Identify which cell holds the provided text, then report its [x, y] central coordinate. 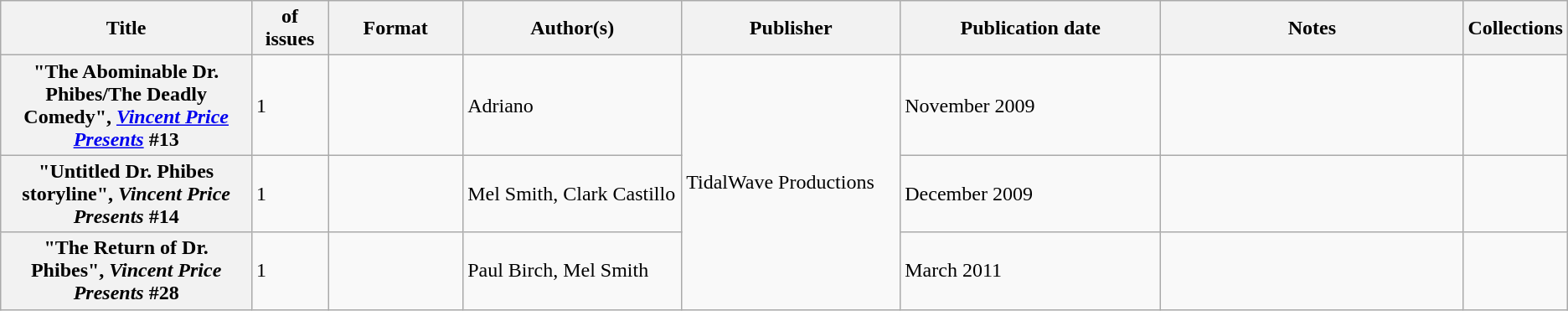
of issues [290, 29]
March 2011 [1030, 271]
Author(s) [573, 29]
Collections [1515, 29]
Publication date [1030, 29]
Adriano [573, 106]
"Untitled Dr. Phibes storyline", Vincent Price Presents #14 [126, 194]
November 2009 [1030, 106]
December 2009 [1030, 194]
Paul Birch, Mel Smith [573, 271]
"The Return of Dr. Phibes", Vincent Price Presents #28 [126, 271]
Notes [1312, 29]
Title [126, 29]
TidalWave Productions [791, 183]
Publisher [791, 29]
"The Abominable Dr. Phibes/The Deadly Comedy", Vincent Price Presents #13 [126, 106]
Format [395, 29]
Mel Smith, Clark Castillo [573, 194]
